Identify which cell holds the provided text, then report its (X, Y) central coordinate. 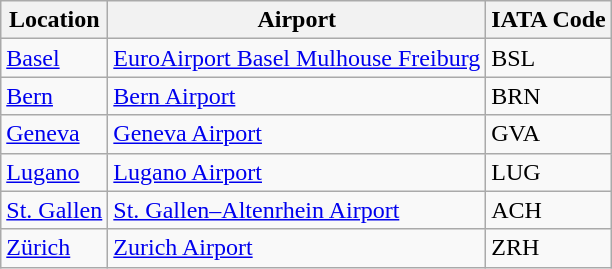
Location (54, 20)
Lugano Airport (297, 172)
LUG (549, 172)
ACH (549, 210)
Lugano (54, 172)
GVA (549, 134)
Zürich (54, 248)
St. Gallen (54, 210)
Geneva Airport (297, 134)
Basel (54, 58)
IATA Code (549, 20)
BRN (549, 96)
Bern (54, 96)
ZRH (549, 248)
Airport (297, 20)
Bern Airport (297, 96)
St. Gallen–Altenrhein Airport (297, 210)
Zurich Airport (297, 248)
Geneva (54, 134)
EuroAirport Basel Mulhouse Freiburg (297, 58)
BSL (549, 58)
